Return the (x, y) coordinate for the center point of the cell that contains the specified text.  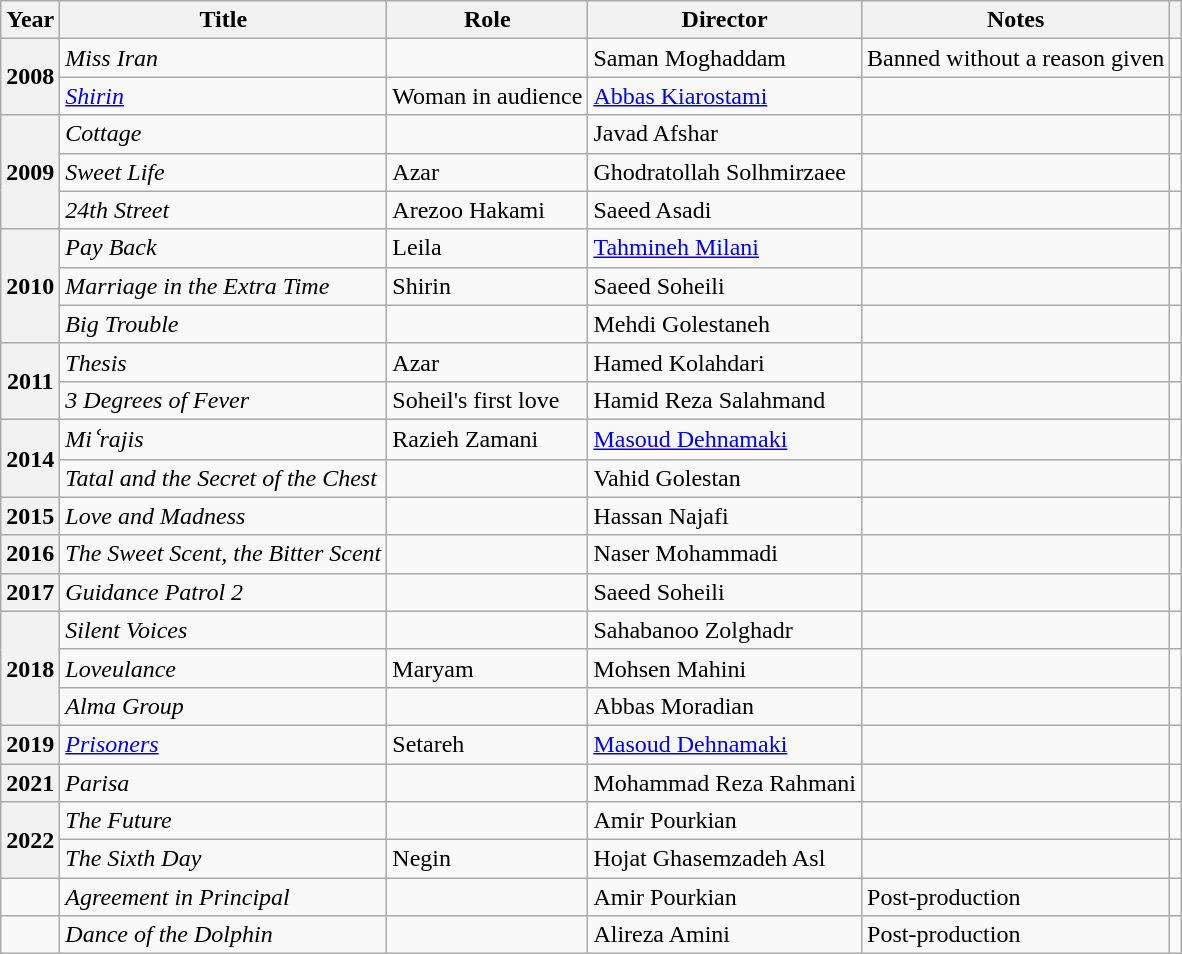
Notes (1016, 20)
Tatal and the Secret of the Chest (224, 478)
Saman Moghaddam (725, 58)
Hamed Kolahdari (725, 362)
Hassan Najafi (725, 516)
Javad Afshar (725, 134)
3 Degrees of Fever (224, 400)
2021 (30, 783)
Banned without a reason given (1016, 58)
Title (224, 20)
24th Street (224, 210)
Miss Iran (224, 58)
Vahid Golestan (725, 478)
The Future (224, 821)
Mohsen Mahini (725, 668)
Agreement in Principal (224, 897)
2016 (30, 554)
The Sixth Day (224, 859)
Sweet Life (224, 172)
Year (30, 20)
Director (725, 20)
Sahabanoo Zolghadr (725, 630)
Alireza Amini (725, 935)
2009 (30, 172)
Maryam (488, 668)
Pay Back (224, 248)
Role (488, 20)
2022 (30, 840)
2019 (30, 744)
Setareh (488, 744)
2014 (30, 458)
Razieh Zamani (488, 439)
Leila (488, 248)
Abbas Moradian (725, 706)
Dance of the Dolphin (224, 935)
Loveulance (224, 668)
Parisa (224, 783)
2008 (30, 77)
Saeed Asadi (725, 210)
Miʿrajis (224, 439)
Abbas Kiarostami (725, 96)
2010 (30, 286)
Tahmineh Milani (725, 248)
Guidance Patrol 2 (224, 592)
Negin (488, 859)
Marriage in the Extra Time (224, 286)
2017 (30, 592)
Prisoners (224, 744)
Mehdi Golestaneh (725, 324)
Silent Voices (224, 630)
Ghodratollah Solhmirzaee (725, 172)
Thesis (224, 362)
2018 (30, 668)
Cottage (224, 134)
Love and Madness (224, 516)
Mohammad Reza Rahmani (725, 783)
Naser Mohammadi (725, 554)
Woman in audience (488, 96)
Arezoo Hakami (488, 210)
Soheil's first love (488, 400)
Big Trouble (224, 324)
The Sweet Scent, the Bitter Scent (224, 554)
2015 (30, 516)
Alma Group (224, 706)
Hojat Ghasemzadeh Asl (725, 859)
2011 (30, 381)
Hamid Reza Salahmand (725, 400)
